Capture the cell that displays the provided text and extract its [X, Y] central coordinate. 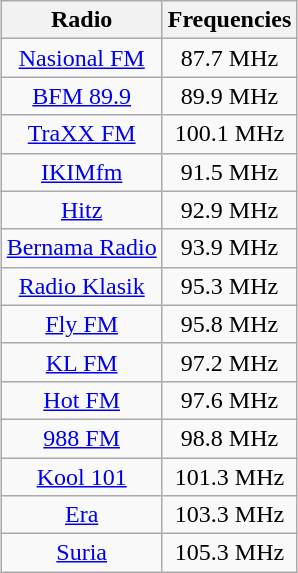
97.2 MHz [230, 362]
Hot FM [82, 400]
IKIMfm [82, 172]
105.3 MHz [230, 553]
Suria [82, 553]
100.1 MHz [230, 134]
87.7 MHz [230, 58]
Frequencies [230, 20]
93.9 MHz [230, 248]
98.8 MHz [230, 438]
95.8 MHz [230, 324]
Radio [82, 20]
92.9 MHz [230, 210]
89.9 MHz [230, 96]
KL FM [82, 362]
95.3 MHz [230, 286]
Bernama Radio [82, 248]
TraXX FM [82, 134]
97.6 MHz [230, 400]
Radio Klasik [82, 286]
101.3 MHz [230, 477]
Hitz [82, 210]
BFM 89.9 [82, 96]
Nasional FM [82, 58]
103.3 MHz [230, 515]
Fly FM [82, 324]
91.5 MHz [230, 172]
Era [82, 515]
Kool 101 [82, 477]
988 FM [82, 438]
